For the text-containing cell, return its midpoint in (x, y) coordinate format. 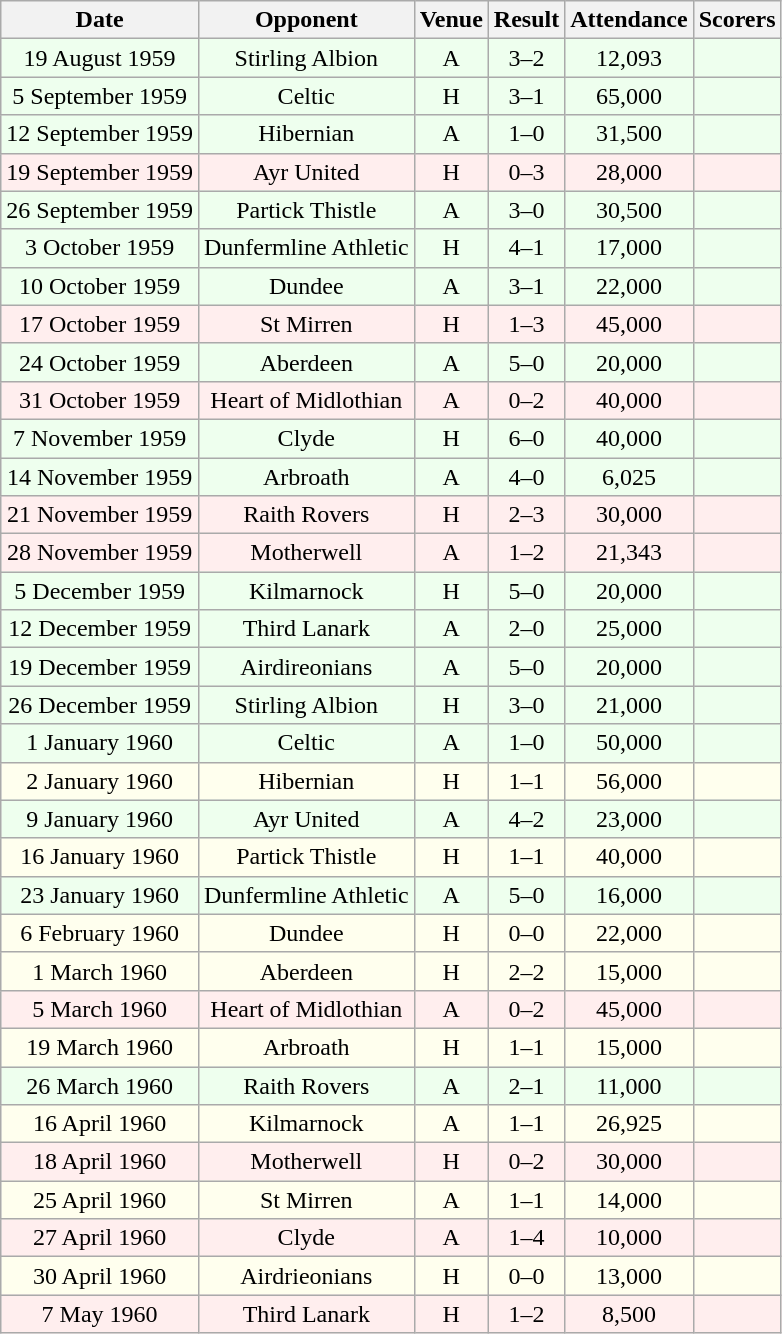
Opponent (306, 20)
Airdrieonians (306, 1276)
12 September 1959 (100, 134)
27 April 1960 (100, 1238)
4–1 (526, 248)
8,500 (629, 1314)
Result (526, 20)
Attendance (629, 20)
26 December 1959 (100, 705)
11,000 (629, 1085)
30 April 1960 (100, 1276)
Scorers (737, 20)
Date (100, 20)
28,000 (629, 172)
7 November 1959 (100, 438)
56,000 (629, 781)
6,025 (629, 477)
2–3 (526, 515)
6 February 1960 (100, 933)
4–2 (526, 819)
2 January 1960 (100, 781)
12 December 1959 (100, 629)
10 October 1959 (100, 286)
1–4 (526, 1238)
19 December 1959 (100, 667)
14,000 (629, 1200)
16,000 (629, 895)
21 November 1959 (100, 515)
23,000 (629, 819)
Airdireonians (306, 667)
25,000 (629, 629)
30,500 (629, 210)
17 October 1959 (100, 324)
13,000 (629, 1276)
17,000 (629, 248)
0–3 (526, 172)
31 October 1959 (100, 400)
16 January 1960 (100, 857)
4–0 (526, 477)
5 December 1959 (100, 591)
21,000 (629, 705)
24 October 1959 (100, 362)
7 May 1960 (100, 1314)
23 January 1960 (100, 895)
1 March 1960 (100, 971)
9 January 1960 (100, 819)
2–0 (526, 629)
1 January 1960 (100, 743)
18 April 1960 (100, 1162)
25 April 1960 (100, 1200)
19 September 1959 (100, 172)
5 September 1959 (100, 96)
26 September 1959 (100, 210)
1–3 (526, 324)
2–2 (526, 971)
2–1 (526, 1085)
26,925 (629, 1124)
14 November 1959 (100, 477)
50,000 (629, 743)
31,500 (629, 134)
65,000 (629, 96)
3 October 1959 (100, 248)
10,000 (629, 1238)
5 March 1960 (100, 1009)
21,343 (629, 553)
3–2 (526, 58)
19 August 1959 (100, 58)
26 March 1960 (100, 1085)
Venue (451, 20)
6–0 (526, 438)
16 April 1960 (100, 1124)
12,093 (629, 58)
28 November 1959 (100, 553)
19 March 1960 (100, 1047)
